Return [x, y] of the center of cell containing provided text 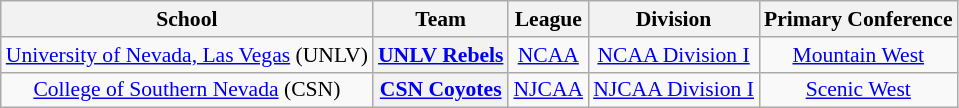
NCAA [548, 55]
NJCAA Division I [674, 90]
Mountain West [858, 55]
Primary Conference [858, 19]
University of Nevada, Las Vegas (UNLV) [187, 55]
NJCAA [548, 90]
College of Southern Nevada (CSN) [187, 90]
Division [674, 19]
League [548, 19]
School [187, 19]
UNLV Rebels [440, 55]
Scenic West [858, 90]
Team [440, 19]
CSN Coyotes [440, 90]
NCAA Division I [674, 55]
